Search for the cell housing the specified text and yield its (x, y) center coordinate. 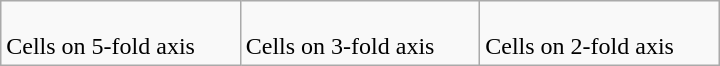
Cells on 2-fold axis (600, 34)
Cells on 3-fold axis (360, 34)
Cells on 5-fold axis (120, 34)
